Provide the [x, y] coordinate of the cell's center where the given text is located.  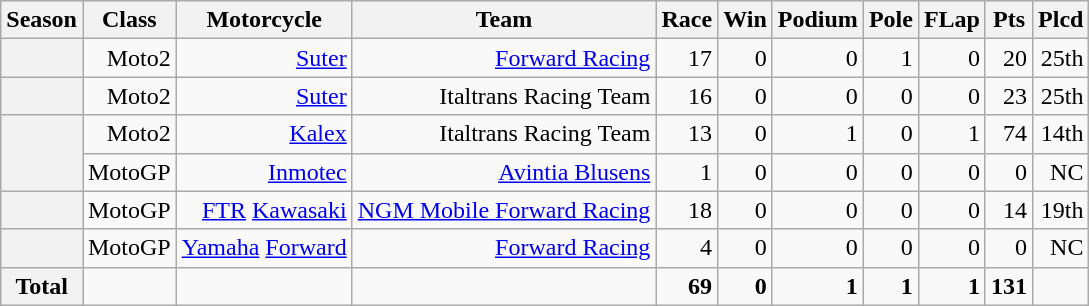
17 [687, 58]
Plcd [1061, 20]
13 [687, 134]
20 [1008, 58]
19th [1061, 210]
14 [1008, 210]
74 [1008, 134]
4 [687, 248]
16 [687, 96]
Total [42, 286]
Kalex [264, 134]
Podium [818, 20]
18 [687, 210]
Team [504, 20]
FTR Kawasaki [264, 210]
Class [129, 20]
Yamaha Forward [264, 248]
Avintia Blusens [504, 172]
69 [687, 286]
Race [687, 20]
14th [1061, 134]
23 [1008, 96]
Pole [890, 20]
Win [746, 20]
Motorcycle [264, 20]
Pts [1008, 20]
131 [1008, 286]
Season [42, 20]
FLap [952, 20]
NGM Mobile Forward Racing [504, 210]
Inmotec [264, 172]
